Locate the cell with the specified text and output its (x, y) center coordinate. 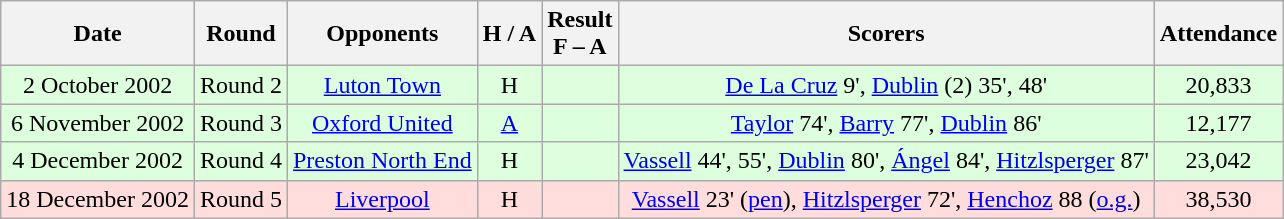
H / A (509, 34)
A (509, 123)
Round 3 (240, 123)
Attendance (1218, 34)
2 October 2002 (98, 85)
Preston North End (382, 161)
Round 2 (240, 85)
Date (98, 34)
De La Cruz 9', Dublin (2) 35', 48' (886, 85)
38,530 (1218, 199)
4 December 2002 (98, 161)
20,833 (1218, 85)
18 December 2002 (98, 199)
Opponents (382, 34)
Round 5 (240, 199)
Taylor 74', Barry 77', Dublin 86' (886, 123)
Vassell 44', 55', Dublin 80', Ángel 84', Hitzlsperger 87' (886, 161)
ResultF – A (580, 34)
Round 4 (240, 161)
Luton Town (382, 85)
12,177 (1218, 123)
Oxford United (382, 123)
6 November 2002 (98, 123)
Liverpool (382, 199)
Vassell 23' (pen), Hitzlsperger 72', Henchoz 88 (o.g.) (886, 199)
23,042 (1218, 161)
Round (240, 34)
Scorers (886, 34)
